Identify which cell holds the provided text, then report its (X, Y) central coordinate. 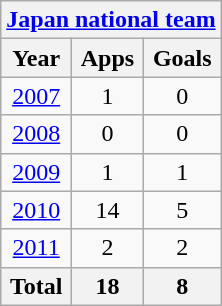
Apps (108, 58)
2007 (36, 96)
2008 (36, 134)
8 (182, 286)
5 (182, 210)
2010 (36, 210)
Total (36, 286)
Goals (182, 58)
2009 (36, 172)
2011 (36, 248)
Year (36, 58)
14 (108, 210)
18 (108, 286)
Japan national team (111, 20)
